Locate the cell with the specified text and output its [X, Y] center coordinate. 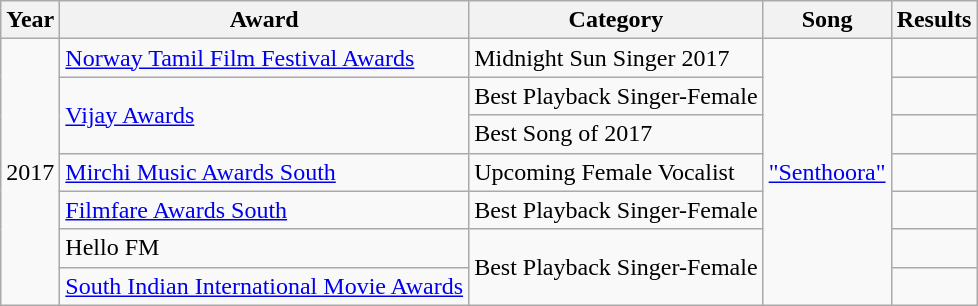
Upcoming Female Vocalist [616, 172]
Filmfare Awards South [264, 210]
"Senthoora" [827, 172]
Song [827, 20]
Norway Tamil Film Festival Awards [264, 58]
South Indian International Movie Awards [264, 286]
Year [30, 20]
Hello FM [264, 248]
2017 [30, 172]
Award [264, 20]
Mirchi Music Awards South [264, 172]
Category [616, 20]
Results [934, 20]
Vijay Awards [264, 115]
Best Song of 2017 [616, 134]
Midnight Sun Singer 2017 [616, 58]
